Return the [x, y] coordinate for the center point of the cell that contains the specified text.  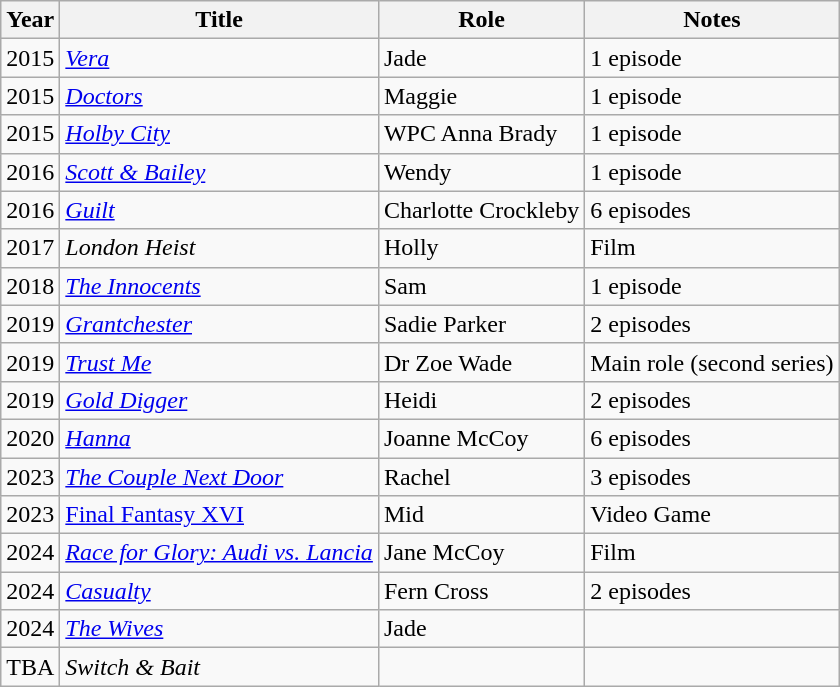
The Wives [220, 629]
Fern Cross [481, 591]
Vera [220, 58]
2018 [30, 286]
Charlotte Crockleby [481, 210]
Doctors [220, 96]
Main role (second series) [712, 362]
Hanna [220, 438]
Casualty [220, 591]
Race for Glory: Audi vs. Lancia [220, 553]
Sam [481, 286]
Title [220, 20]
Heidi [481, 400]
TBA [30, 667]
Mid [481, 515]
London Heist [220, 248]
Trust Me [220, 362]
2020 [30, 438]
3 episodes [712, 477]
Rachel [481, 477]
WPC Anna Brady [481, 134]
Year [30, 20]
Notes [712, 20]
Jane McCoy [481, 553]
Switch & Bait [220, 667]
Guilt [220, 210]
Grantchester [220, 324]
Final Fantasy XVI [220, 515]
Dr Zoe Wade [481, 362]
Sadie Parker [481, 324]
Gold Digger [220, 400]
Holby City [220, 134]
The Couple Next Door [220, 477]
Joanne McCoy [481, 438]
Wendy [481, 172]
Holly [481, 248]
Video Game [712, 515]
Maggie [481, 96]
2017 [30, 248]
Role [481, 20]
Scott & Bailey [220, 172]
The Innocents [220, 286]
